Extract the (x, y) coordinate from the center of the cell holding the provided text.  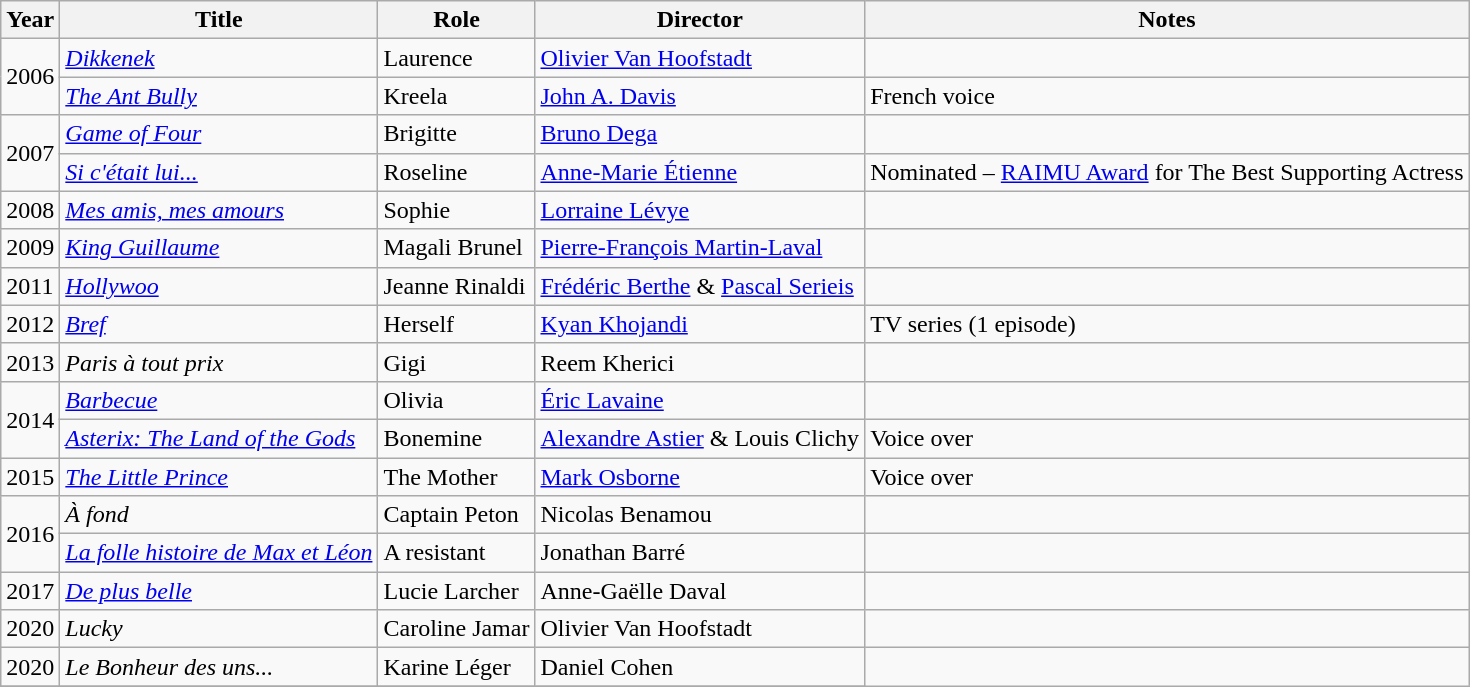
TV series (1 episode) (1167, 324)
The Little Prince (219, 477)
Anne-Gaëlle Daval (700, 591)
Jonathan Barré (700, 553)
Jeanne Rinaldi (456, 286)
Barbecue (219, 400)
La folle histoire de Max et Léon (219, 553)
Pierre-François Martin-Laval (700, 248)
Hollywoo (219, 286)
Title (219, 20)
Lucie Larcher (456, 591)
Director (700, 20)
2006 (30, 77)
À fond (219, 515)
2012 (30, 324)
Reem Kherici (700, 362)
French voice (1167, 96)
Le Bonheur des uns... (219, 667)
2011 (30, 286)
Lucky (219, 629)
Frédéric Berthe & Pascal Serieis (700, 286)
Caroline Jamar (456, 629)
Anne-Marie Étienne (700, 172)
Olivia (456, 400)
Lorraine Lévye (700, 210)
Karine Léger (456, 667)
Bonemine (456, 438)
Gigi (456, 362)
Game of Four (219, 134)
De plus belle (219, 591)
2009 (30, 248)
Magali Brunel (456, 248)
2007 (30, 153)
Mes amis, mes amours (219, 210)
Bruno Dega (700, 134)
2016 (30, 534)
2015 (30, 477)
Kreela (456, 96)
Roseline (456, 172)
Notes (1167, 20)
2013 (30, 362)
Bref (219, 324)
Laurence (456, 58)
Role (456, 20)
2008 (30, 210)
2017 (30, 591)
Dikkenek (219, 58)
King Guillaume (219, 248)
Nicolas Benamou (700, 515)
The Mother (456, 477)
Paris à tout prix (219, 362)
Asterix: The Land of the Gods (219, 438)
Éric Lavaine (700, 400)
Si c'était lui... (219, 172)
A resistant (456, 553)
The Ant Bully (219, 96)
Year (30, 20)
John A. Davis (700, 96)
Captain Peton (456, 515)
Daniel Cohen (700, 667)
Kyan Khojandi (700, 324)
Mark Osborne (700, 477)
2014 (30, 419)
Alexandre Astier & Louis Clichy (700, 438)
Sophie (456, 210)
Nominated – RAIMU Award for The Best Supporting Actress (1167, 172)
Herself (456, 324)
Brigitte (456, 134)
